Pinpoint the cell where the given text exists, returning its [X, Y] midpoint coordinate. 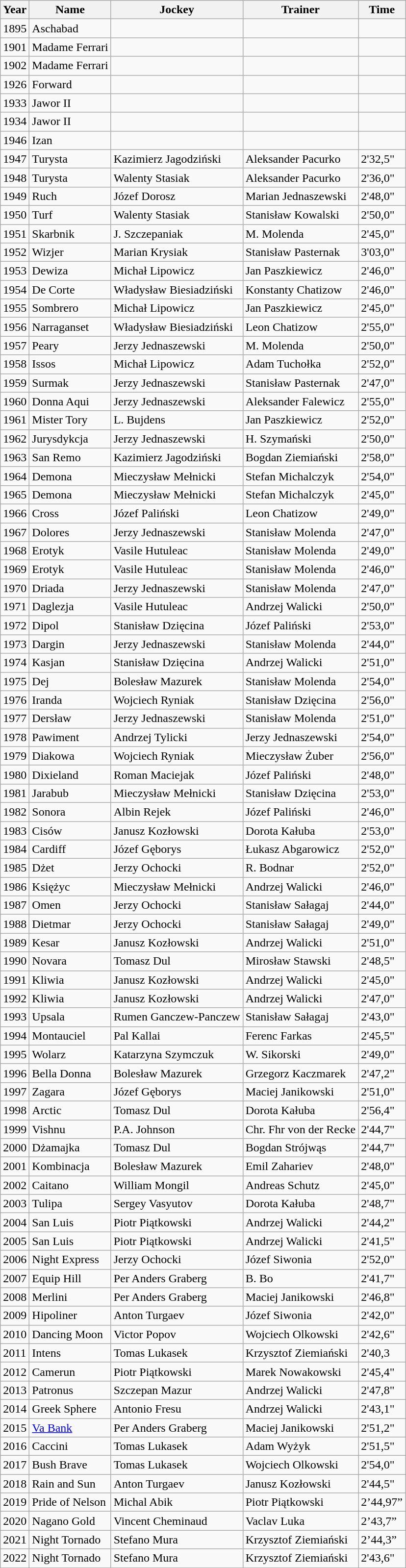
2'51,2" [382, 1428]
Merlini [70, 1297]
1953 [15, 271]
Dietmar [70, 924]
Michal Abik [177, 1502]
Hipoliner [70, 1316]
Rumen Ganczew-Panczew [177, 1017]
Emil Zahariev [301, 1167]
Marian Krysiak [177, 252]
2'40,3 [382, 1353]
2016 [15, 1446]
Katarzyna Szymczuk [177, 1054]
1973 [15, 644]
2001 [15, 1167]
Sergey Vasyutov [177, 1204]
1979 [15, 756]
1952 [15, 252]
Ferenc Farkas [301, 1036]
2'44,5" [382, 1484]
Wizjer [70, 252]
Dipol [70, 625]
Bush Brave [70, 1465]
2'42,0" [382, 1316]
2009 [15, 1316]
2’44,97” [382, 1502]
2'43,6" [382, 1558]
1902 [15, 66]
2002 [15, 1185]
Cross [70, 513]
1951 [15, 234]
2'58,0" [382, 457]
1965 [15, 495]
1956 [15, 327]
Forward [70, 84]
Adam Tuchołka [301, 364]
Iranda [70, 700]
2014 [15, 1409]
Dolores [70, 532]
1993 [15, 1017]
Rain and Sun [70, 1484]
Novara [70, 961]
Antonio Fresu [177, 1409]
2022 [15, 1558]
Jarabub [70, 793]
Andrzej Tylicki [177, 737]
1981 [15, 793]
2006 [15, 1260]
2011 [15, 1353]
1950 [15, 215]
2003 [15, 1204]
2021 [15, 1540]
Dixieland [70, 774]
R. Bodnar [301, 868]
Patronus [70, 1390]
2018 [15, 1484]
1949 [15, 196]
P.A. Johnson [177, 1129]
Dżet [70, 868]
2'32,5" [382, 159]
2012 [15, 1371]
Aschabad [70, 28]
Vincent Cheminaud [177, 1521]
1968 [15, 551]
1999 [15, 1129]
2'47,8" [382, 1390]
Montauciel [70, 1036]
1955 [15, 308]
Mister Tory [70, 420]
1980 [15, 774]
2004 [15, 1222]
Donna Aqui [70, 401]
Księżyc [70, 887]
Diakowa [70, 756]
Driada [70, 588]
1947 [15, 159]
1990 [15, 961]
2'43,1" [382, 1409]
1964 [15, 476]
Bogdan Ziemiański [301, 457]
Arctic [70, 1110]
Narraganset [70, 327]
2019 [15, 1502]
Camerun [70, 1371]
Roman Maciejak [177, 774]
1984 [15, 849]
2'41,5" [382, 1241]
De Corte [70, 290]
Łukasz Abgarowicz [301, 849]
Szczepan Mazur [177, 1390]
Dej [70, 681]
Ruch [70, 196]
2013 [15, 1390]
Mieczysław Żuber [301, 756]
Izan [70, 140]
Tulipa [70, 1204]
Wolarz [70, 1054]
2'48,5" [382, 961]
H. Szymański [301, 439]
L. Bujdens [177, 420]
1954 [15, 290]
Va Bank [70, 1428]
Dancing Moon [70, 1334]
1986 [15, 887]
Chr. Fhr von der Recke [301, 1129]
Name [70, 10]
1946 [15, 140]
1901 [15, 47]
2010 [15, 1334]
2005 [15, 1241]
Konstanty Chatizow [301, 290]
Jurysdykcja [70, 439]
B. Bo [301, 1278]
Vishnu [70, 1129]
1987 [15, 905]
Kasjan [70, 663]
Time [382, 10]
Bella Donna [70, 1073]
Intens [70, 1353]
1959 [15, 383]
2'41,7" [382, 1278]
Jockey [177, 10]
1948 [15, 177]
Trainer [301, 10]
1970 [15, 588]
Sombrero [70, 308]
1997 [15, 1092]
1975 [15, 681]
Nagano Gold [70, 1521]
Daglezja [70, 607]
2'46,8" [382, 1297]
1895 [15, 28]
Night Express [70, 1260]
2015 [15, 1428]
Upsala [70, 1017]
Equip Hill [70, 1278]
Bogdan Strójwąs [301, 1148]
1998 [15, 1110]
San Remo [70, 457]
2'48,7" [382, 1204]
2'56,4" [382, 1110]
2'51,5" [382, 1446]
Cisów [70, 831]
2'47,2" [382, 1073]
1991 [15, 980]
Marek Nowakowski [301, 1371]
2'36,0" [382, 177]
1996 [15, 1073]
Year [15, 10]
2007 [15, 1278]
Dżamajka [70, 1148]
J. Szczepaniak [177, 234]
1934 [15, 122]
1978 [15, 737]
Albin Rejek [177, 812]
1994 [15, 1036]
1983 [15, 831]
W. Sikorski [301, 1054]
1966 [15, 513]
1977 [15, 719]
William Mongil [177, 1185]
Caitano [70, 1185]
Andreas Schutz [301, 1185]
Józef Dorosz [177, 196]
1976 [15, 700]
Caccini [70, 1446]
Dewiza [70, 271]
Zagara [70, 1092]
2'45,4" [382, 1371]
1989 [15, 943]
Victor Popov [177, 1334]
Marian Jednaszewski [301, 196]
2'44,2" [382, 1222]
3'03,0" [382, 252]
Issos [70, 364]
1982 [15, 812]
Grzegorz Kaczmarek [301, 1073]
Peary [70, 346]
1971 [15, 607]
1961 [15, 420]
1926 [15, 84]
Omen [70, 905]
Pawiment [70, 737]
2’44,3” [382, 1540]
Turf [70, 215]
1972 [15, 625]
2020 [15, 1521]
2'43,0" [382, 1017]
Skarbnik [70, 234]
1958 [15, 364]
1962 [15, 439]
1992 [15, 998]
Cardiff [70, 849]
Surmak [70, 383]
1960 [15, 401]
2017 [15, 1465]
Pal Kallai [177, 1036]
1957 [15, 346]
Vaclav Luka [301, 1521]
2'42,6" [382, 1334]
Pride of Nelson [70, 1502]
1963 [15, 457]
Dargin [70, 644]
2’43,7” [382, 1521]
1985 [15, 868]
1995 [15, 1054]
1974 [15, 663]
2000 [15, 1148]
Sonora [70, 812]
1969 [15, 570]
1988 [15, 924]
1933 [15, 103]
Kombinacja [70, 1167]
1967 [15, 532]
Greek Sphere [70, 1409]
Mirosław Stawski [301, 961]
2'45,5" [382, 1036]
Aleksander Falewicz [301, 401]
Kesar [70, 943]
Stanisław Kowalski [301, 215]
Adam Wyżyk [301, 1446]
2008 [15, 1297]
Dersław [70, 719]
